Determine the [X, Y] coordinate at the center of the cell enclosing the given text.  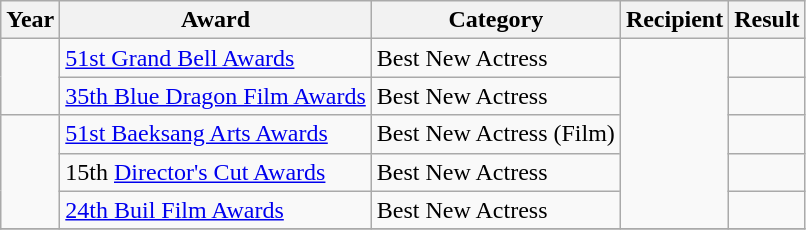
Recipient [674, 20]
Best New Actress (Film) [496, 134]
Year [30, 20]
15th Director's Cut Awards [216, 172]
Award [216, 20]
51st Baeksang Arts Awards [216, 134]
24th Buil Film Awards [216, 210]
35th Blue Dragon Film Awards [216, 96]
51st Grand Bell Awards [216, 58]
Category [496, 20]
Result [767, 20]
